Capture the cell that displays the provided text and extract its [X, Y] central coordinate. 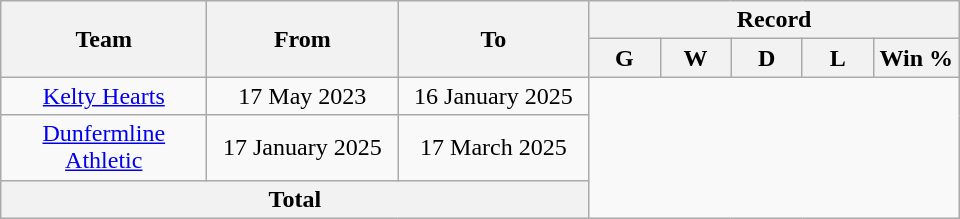
W [696, 58]
Dunfermline Athletic [104, 148]
Total [295, 199]
17 May 2023 [302, 96]
L [838, 58]
To [494, 39]
17 March 2025 [494, 148]
16 January 2025 [494, 96]
Win % [916, 58]
D [766, 58]
From [302, 39]
Record [774, 20]
Team [104, 39]
Kelty Hearts [104, 96]
17 January 2025 [302, 148]
G [624, 58]
